From the cell containing the given text, extract its center point as (X, Y) coordinate. 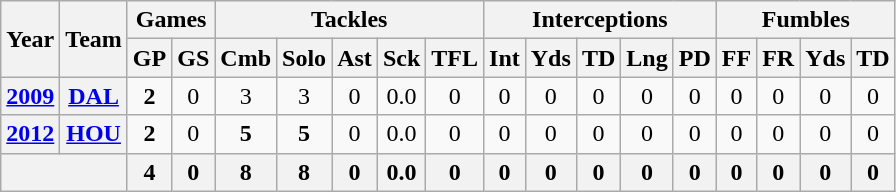
Int (505, 58)
Cmb (246, 58)
FF (736, 58)
GS (194, 58)
2009 (30, 96)
Ast (355, 58)
Lng (647, 58)
TFL (455, 58)
DAL (94, 96)
2012 (30, 134)
4 (149, 172)
HOU (94, 134)
Year (30, 39)
FR (778, 58)
Games (170, 20)
Team (94, 39)
Sck (401, 58)
Tackles (350, 20)
GP (149, 58)
Interceptions (600, 20)
Solo (304, 58)
Fumbles (806, 20)
PD (694, 58)
